From the cell containing the given text, extract its center point as (X, Y) coordinate. 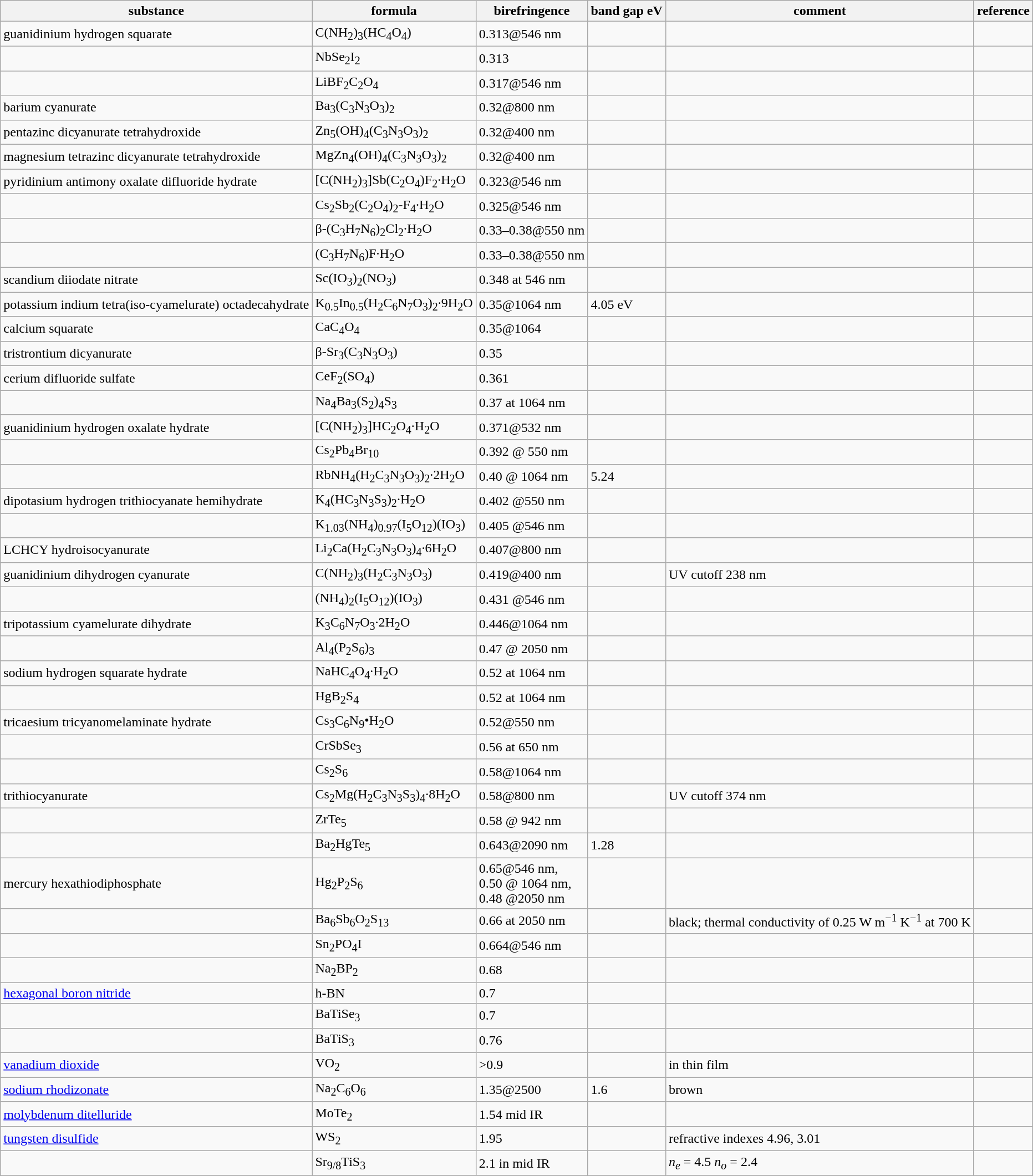
black; thermal conductivity of 0.25 W m−1 K−1 at 700 K (820, 922)
K1.03(NH4)0.97(I5O12)(IO3) (394, 526)
ZrTe5 (394, 821)
Hg2P2S6 (394, 883)
0.419@400 nm (532, 574)
VO2 (394, 1065)
0.58 @ 942 nm (532, 821)
>0.9 (532, 1065)
tungsten disulfide (156, 1139)
0.68 (532, 970)
tripotassium cyamelurate dihydrate (156, 624)
Na2C6O6 (394, 1090)
0.317@546 nm (532, 83)
0.643@2090 nm (532, 845)
Sn2PO4I (394, 945)
1.54 mid IR (532, 1114)
pyridinium antimony oxalate difluoride hydrate (156, 181)
1.35@2500 (532, 1090)
K3C6N7O3·2H2O (394, 624)
0.348 at 546 nm (532, 279)
substance (156, 11)
LCHCY hydroisocyanurate (156, 550)
sodium rhodizonate (156, 1090)
comment (820, 11)
0.37 at 1064 nm (532, 403)
0.47 @ 2050 nm (532, 648)
UV cutoff 374 nm (820, 796)
0.52@550 nm (532, 722)
0.76 (532, 1040)
2.1 in mid IR (532, 1163)
Cs2Sb2(C2O4)2-F4·H2O (394, 206)
β-(C3H7N6)2Cl2·H2O (394, 231)
NbSe2I2 (394, 58)
MoTe2 (394, 1114)
CaC4O4 (394, 329)
brown (820, 1090)
barium cyanurate (156, 108)
0.407@800 nm (532, 550)
h-BN (394, 993)
MgZn4(OH)4(C3N3O3)2 (394, 157)
Li2Ca(H2C3N3O3)4·6H2O (394, 550)
1.95 (532, 1139)
0.313 (532, 58)
RbNH4(H2C3N3O3)2·2H2O (394, 476)
4.05 eV (627, 304)
0.371@532 nm (532, 427)
0.35@1064 (532, 329)
0.405 @546 nm (532, 526)
Ba3(C3N3O3)2 (394, 108)
ne = 4.5 no = 2.4 (820, 1163)
Ba2HgTe5 (394, 845)
vanadium dioxide (156, 1065)
C(NH2)3(HC4O4) (394, 34)
5.24 (627, 476)
mercury hexathiodiphosphate (156, 883)
Zn5(OH)4(C3N3O3)2 (394, 132)
0.35@1064 nm (532, 304)
BaTiSe3 (394, 1016)
molybdenum ditelluride (156, 1114)
C(NH2)3(H2C3N3O3) (394, 574)
0.65@546 nm,0.50 @ 1064 nm,0.48 @2050 nm (532, 883)
cerium difluoride sulfate (156, 378)
guanidinium dihydrogen cyanurate (156, 574)
WS2 (394, 1139)
sodium hydrogen squarate hydrate (156, 673)
band gap eV (627, 11)
Na2BP2 (394, 970)
reference (1003, 11)
HgB2S4 (394, 698)
0.35 (532, 353)
CeF2(SO4) (394, 378)
hexagonal boron nitride (156, 993)
guanidinium hydrogen oxalate hydrate (156, 427)
(NH4)2(I5O12)(IO3) (394, 599)
NaHC4O4·H2O (394, 673)
scandium diiodate nitrate (156, 279)
Sr9/8TiS3 (394, 1163)
0.313@546 nm (532, 34)
Cs2S6 (394, 771)
0.325@546 nm (532, 206)
potassium indium tetra(iso-cyamelurate) octadecahydrate (156, 304)
Cs2Mg(H2C3N3S3)4·8H2O (394, 796)
[C(NH2)3]Sb(C2O4)F2·H2O (394, 181)
1.28 (627, 845)
formula (394, 11)
0.664@546 nm (532, 945)
[C(NH2)3]HC2O4·H2O (394, 427)
0.392 @ 550 nm (532, 452)
Cs3C6N9•H2O (394, 722)
in thin film (820, 1065)
K0.5In0.5(H2C6N7O3)2·9H2O (394, 304)
Cs2Pb4Br10 (394, 452)
0.323@546 nm (532, 181)
0.56 at 650 nm (532, 747)
magnesium tetrazinc dicyanurate tetrahydroxide (156, 157)
BaTiS3 (394, 1040)
β-Sr3(C3N3O3) (394, 353)
UV cutoff 238 nm (820, 574)
trithiocyanurate (156, 796)
Ba6Sb6O2S13 (394, 922)
0.32@800 nm (532, 108)
refractive indexes 4.96, 3.01 (820, 1139)
tristrontium dicyanurate (156, 353)
(C3H7N6)F·H2O (394, 255)
calcium squarate (156, 329)
0.66 at 2050 nm (532, 922)
pentazinc dicyanurate tetrahydroxide (156, 132)
birefringence (532, 11)
0.58@800 nm (532, 796)
CrSbSe3 (394, 747)
LiBF2C2O4 (394, 83)
0.40 @ 1064 nm (532, 476)
0.58@1064 nm (532, 771)
Na4Ba3(S2)4S3 (394, 403)
guanidinium hydrogen squarate (156, 34)
K4(HC3N3S3)2·H2O (394, 501)
Sc(IO3)2(NO3) (394, 279)
0.446@1064 nm (532, 624)
0.361 (532, 378)
dipotasium hydrogen trithiocyanate hemihydrate (156, 501)
1.6 (627, 1090)
0.402 @550 nm (532, 501)
Al4(P2S6)3 (394, 648)
tricaesium tricyanomelaminate hydrate (156, 722)
0.431 @546 nm (532, 599)
